For the text-containing cell, return its midpoint in [x, y] coordinate format. 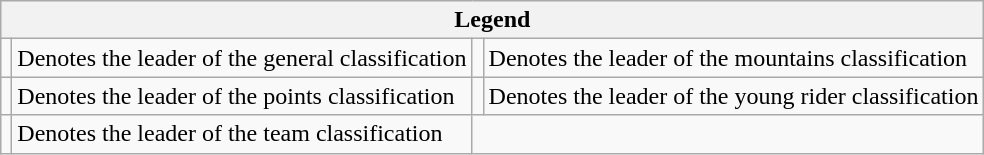
Denotes the leader of the young rider classification [734, 96]
Denotes the leader of the team classification [242, 134]
Legend [492, 20]
Denotes the leader of the mountains classification [734, 58]
Denotes the leader of the general classification [242, 58]
Denotes the leader of the points classification [242, 96]
